Find where the given text appears and provide that cell's center as (x, y) coordinate. 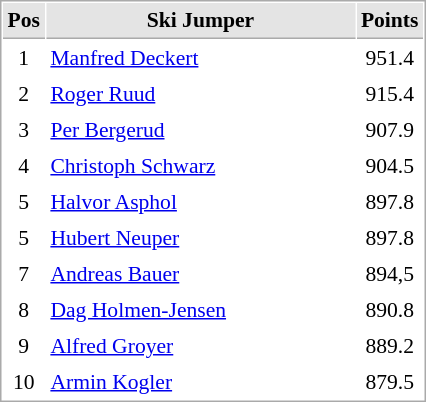
10 (24, 381)
Hubert Neuper (200, 237)
2 (24, 93)
1 (24, 57)
9 (24, 345)
Armin Kogler (200, 381)
Andreas Bauer (200, 273)
Dag Holmen-Jensen (200, 309)
Christoph Schwarz (200, 165)
890.8 (390, 309)
889.2 (390, 345)
904.5 (390, 165)
951.4 (390, 57)
8 (24, 309)
915.4 (390, 93)
Pos (24, 21)
Alfred Groyer (200, 345)
Points (390, 21)
3 (24, 129)
7 (24, 273)
Ski Jumper (200, 21)
Per Bergerud (200, 129)
Halvor Asphol (200, 201)
Manfred Deckert (200, 57)
879.5 (390, 381)
4 (24, 165)
907.9 (390, 129)
Roger Ruud (200, 93)
894,5 (390, 273)
